Return (x, y) of the center of cell containing provided text 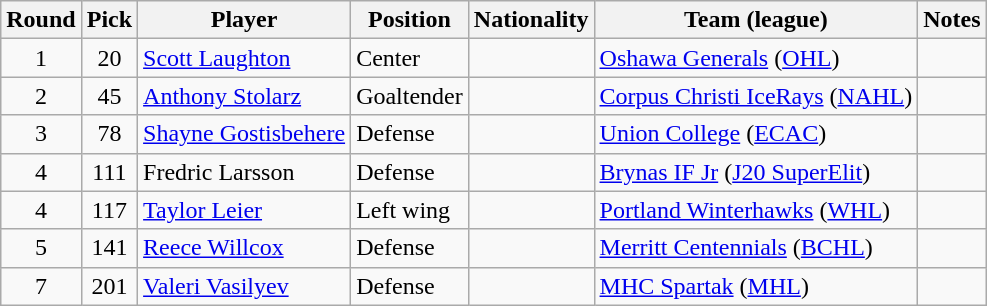
20 (109, 58)
Valeri Vasilyev (244, 286)
7 (41, 286)
Taylor Leier (244, 210)
Team (league) (756, 20)
78 (109, 134)
201 (109, 286)
Shayne Gostisbehere (244, 134)
Fredric Larsson (244, 172)
Player (244, 20)
Anthony Stolarz (244, 96)
5 (41, 248)
Union College (ECAC) (756, 134)
Pick (109, 20)
Position (410, 20)
Left wing (410, 210)
2 (41, 96)
Nationality (531, 20)
141 (109, 248)
Notes (952, 20)
Merritt Centennials (BCHL) (756, 248)
3 (41, 134)
Portland Winterhawks (WHL) (756, 210)
Scott Laughton (244, 58)
45 (109, 96)
117 (109, 210)
МHC Spartak (MHL) (756, 286)
1 (41, 58)
Reece Willcox (244, 248)
Corpus Christi IceRays (NAHL) (756, 96)
Round (41, 20)
111 (109, 172)
Center (410, 58)
Brynas IF Jr (J20 SuperElit) (756, 172)
Oshawa Generals (OHL) (756, 58)
Goaltender (410, 96)
